Output the [X, Y] coordinate of the center of the cell containing the given text.  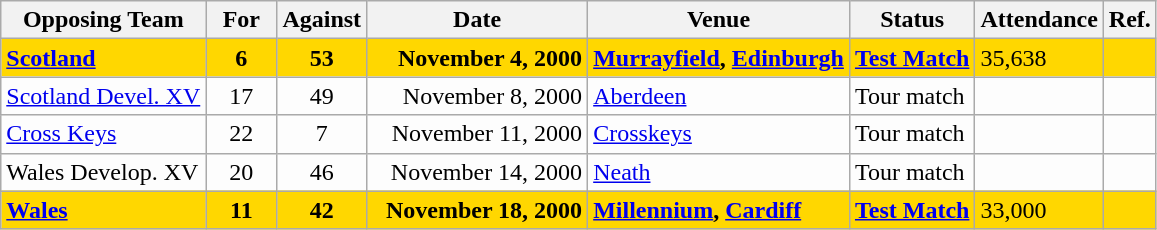
Status [912, 20]
Wales [104, 210]
Against [322, 20]
Scotland Devel. XV [104, 96]
Opposing Team [104, 20]
November 18, 2000 [478, 210]
Date [478, 20]
22 [242, 134]
17 [242, 96]
For [242, 20]
Murrayfield, Edinburgh [719, 58]
November 14, 2000 [478, 172]
Attendance [1039, 20]
Neath [719, 172]
49 [322, 96]
November 4, 2000 [478, 58]
Scotland [104, 58]
Ref. [1130, 20]
42 [322, 210]
Crosskeys [719, 134]
November 11, 2000 [478, 134]
35,638 [1039, 58]
20 [242, 172]
Cross Keys [104, 134]
11 [242, 210]
Aberdeen [719, 96]
Venue [719, 20]
7 [322, 134]
6 [242, 58]
53 [322, 58]
46 [322, 172]
Millennium, Cardiff [719, 210]
Wales Develop. XV [104, 172]
33,000 [1039, 210]
November 8, 2000 [478, 96]
